Capture the cell that displays the provided text and extract its (X, Y) central coordinate. 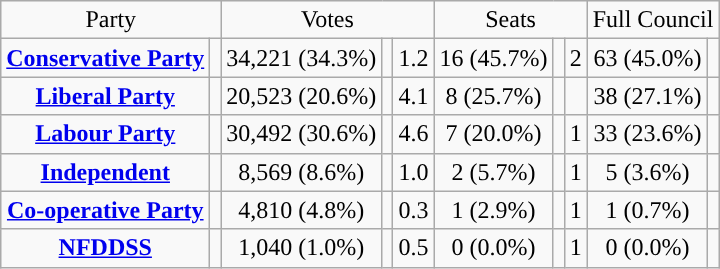
2 (5.7%) (494, 172)
Conservative Party (106, 58)
NFDDSS (106, 248)
30,492 (30.6%) (302, 134)
20,523 (20.6%) (302, 96)
1 (2.9%) (494, 210)
4.6 (414, 134)
38 (27.1%) (648, 96)
5 (3.6%) (648, 172)
Full Council (653, 20)
34,221 (34.3%) (302, 58)
4,810 (4.8%) (302, 210)
1,040 (1.0%) (302, 248)
Labour Party (106, 134)
Co-operative Party (106, 210)
4.1 (414, 96)
Liberal Party (106, 96)
8,569 (8.6%) (302, 172)
2 (576, 58)
1.0 (414, 172)
33 (23.6%) (648, 134)
Votes (328, 20)
1 (0.7%) (648, 210)
0.3 (414, 210)
Seats (510, 20)
Party (111, 20)
8 (25.7%) (494, 96)
16 (45.7%) (494, 58)
7 (20.0%) (494, 134)
0.5 (414, 248)
1.2 (414, 58)
63 (45.0%) (648, 58)
Independent (106, 172)
